Output the [X, Y] coordinate of the center of the cell containing the given text.  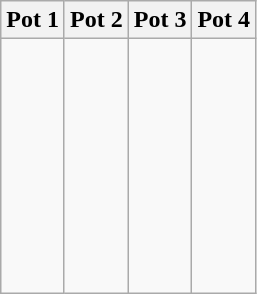
Pot 1 [33, 20]
Pot 4 [224, 20]
Pot 2 [96, 20]
Pot 3 [160, 20]
